Return [X, Y] of the center of cell containing provided text 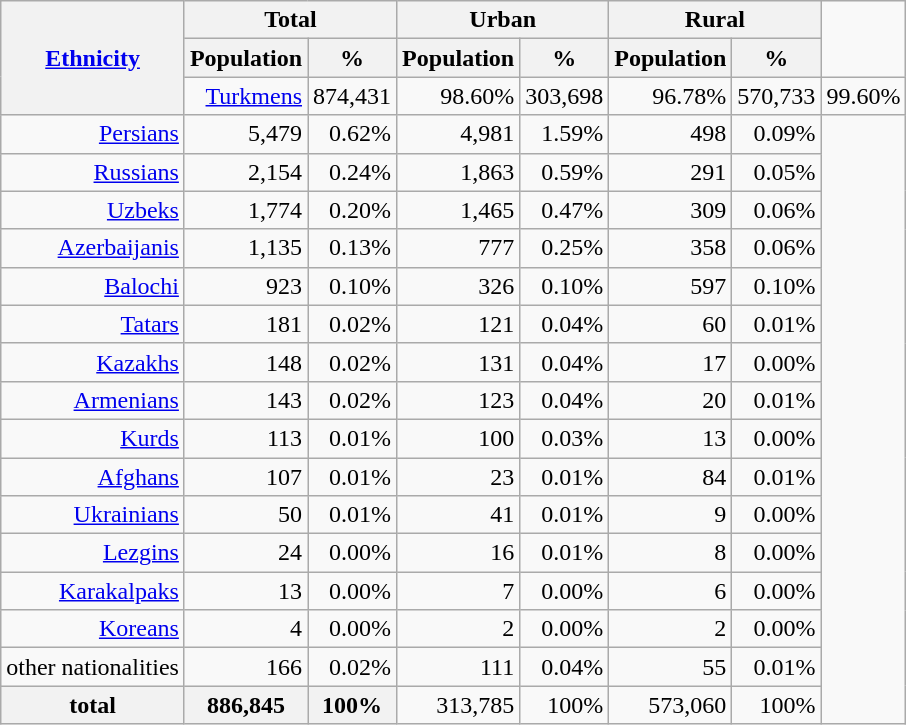
2,154 [246, 172]
886,845 [246, 705]
0.13% [352, 248]
other nationalities [93, 667]
41 [458, 515]
Balochi [93, 286]
121 [458, 324]
96.78% [670, 96]
0.25% [564, 248]
0.24% [352, 172]
131 [458, 362]
1,135 [246, 248]
143 [246, 400]
20 [670, 400]
0.03% [564, 438]
Kurds [93, 438]
309 [670, 210]
0.59% [564, 172]
Koreans [93, 629]
17 [670, 362]
Lezgins [93, 553]
Ukrainians [93, 515]
9 [670, 515]
313,785 [458, 705]
Rural [715, 20]
291 [670, 172]
Tatars [93, 324]
6 [670, 591]
326 [458, 286]
Kazakhs [93, 362]
16 [458, 553]
498 [670, 134]
166 [246, 667]
4 [246, 629]
0.62% [352, 134]
107 [246, 477]
777 [458, 248]
total [93, 705]
874,431 [352, 96]
1,465 [458, 210]
573,060 [670, 705]
4,981 [458, 134]
0.20% [352, 210]
24 [246, 553]
923 [246, 286]
Turkmens [246, 96]
100 [458, 438]
597 [670, 286]
99.60% [864, 96]
50 [246, 515]
0.09% [776, 134]
1,774 [246, 210]
Persians [93, 134]
Afghans [93, 477]
Urban [503, 20]
Ethnicity [93, 58]
113 [246, 438]
1,863 [458, 172]
181 [246, 324]
570,733 [776, 96]
111 [458, 667]
7 [458, 591]
84 [670, 477]
303,698 [564, 96]
Azerbaijanis [93, 248]
358 [670, 248]
1.59% [564, 134]
0.05% [776, 172]
60 [670, 324]
Total [290, 20]
23 [458, 477]
Karakalpaks [93, 591]
Armenians [93, 400]
123 [458, 400]
0.47% [564, 210]
Uzbeks [93, 210]
8 [670, 553]
Russians [93, 172]
5,479 [246, 134]
55 [670, 667]
148 [246, 362]
98.60% [458, 96]
